Scan for the cell matching the given text and deliver its [X, Y] coordinate at center. 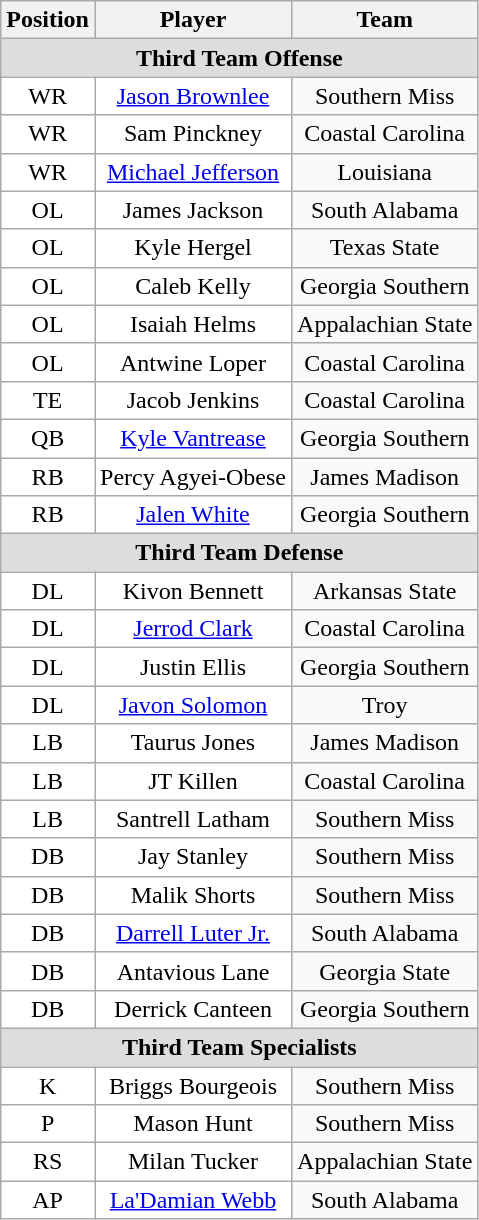
AP [48, 1200]
QB [48, 438]
Third Team Defense [240, 553]
Milan Tucker [192, 1162]
Georgia State [385, 971]
Sam Pinckney [192, 134]
Antavious Lane [192, 971]
Taurus Jones [192, 743]
Third Team Offense [240, 58]
James Jackson [192, 210]
Justin Ellis [192, 667]
Caleb Kelly [192, 286]
Texas State [385, 248]
JT Killen [192, 781]
P [48, 1124]
Arkansas State [385, 591]
RS [48, 1162]
La'Damian Webb [192, 1200]
Troy [385, 705]
Santrell Latham [192, 819]
Percy Agyei-Obese [192, 477]
Derrick Canteen [192, 1009]
Jacob Jenkins [192, 400]
Position [48, 20]
Mason Hunt [192, 1124]
Darrell Luter Jr. [192, 933]
Michael Jefferson [192, 172]
Briggs Bourgeois [192, 1085]
Kivon Bennett [192, 591]
Kyle Vantrease [192, 438]
Jay Stanley [192, 857]
Jalen White [192, 515]
K [48, 1085]
Kyle Hergel [192, 248]
TE [48, 400]
Jerrod Clark [192, 629]
Player [192, 20]
Louisiana [385, 172]
Malik Shorts [192, 895]
Team [385, 20]
Isaiah Helms [192, 324]
Jason Brownlee [192, 96]
Antwine Loper [192, 362]
Third Team Specialists [240, 1047]
Javon Solomon [192, 705]
